Return the [X, Y] coordinate for the center point of the cell that contains the specified text.  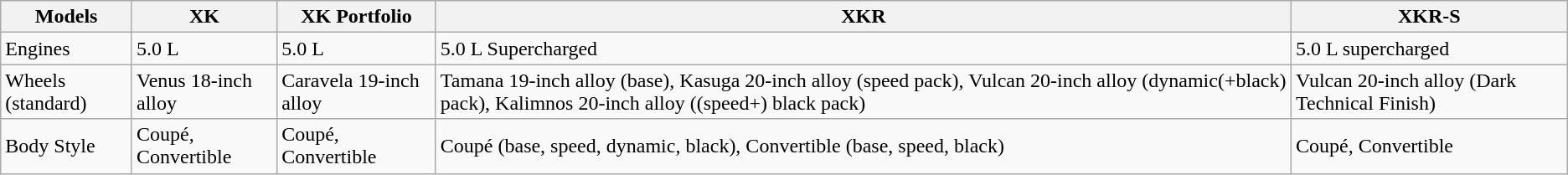
5.0 L Supercharged [863, 49]
Models [67, 17]
Caravela 19-inch alloy [357, 92]
Body Style [67, 146]
XKR-S [1429, 17]
XK Portfolio [357, 17]
Vulcan 20-inch alloy (Dark Technical Finish) [1429, 92]
Wheels (standard) [67, 92]
Coupé (base, speed, dynamic, black), Convertible (base, speed, black) [863, 146]
Venus 18-inch alloy [204, 92]
XK [204, 17]
XKR [863, 17]
Engines [67, 49]
5.0 L supercharged [1429, 49]
